Capture the cell that displays the provided text and extract its (x, y) central coordinate. 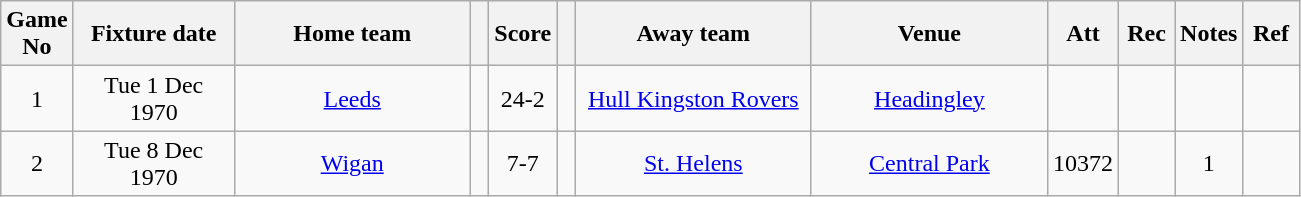
Score (523, 34)
St. Helens (693, 164)
Tue 1 Dec 1970 (154, 98)
Hull Kingston Rovers (693, 98)
24-2 (523, 98)
2 (37, 164)
10372 (1082, 164)
Rec (1147, 34)
Tue 8 Dec 1970 (154, 164)
Away team (693, 34)
Home team (352, 34)
7-7 (523, 164)
Att (1082, 34)
Game No (37, 34)
Ref (1271, 34)
Wigan (352, 164)
Venue (929, 34)
Central Park (929, 164)
Fixture date (154, 34)
Notes (1209, 34)
Headingley (929, 98)
Leeds (352, 98)
